Capture the cell that displays the provided text and extract its (X, Y) central coordinate. 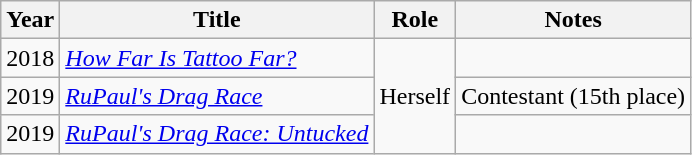
Contestant (15th place) (574, 96)
Herself (415, 96)
RuPaul's Drag Race (217, 96)
RuPaul's Drag Race: Untucked (217, 134)
2018 (30, 58)
Title (217, 20)
How Far Is Tattoo Far? (217, 58)
Notes (574, 20)
Year (30, 20)
Role (415, 20)
